For the text-containing cell, return its midpoint in (x, y) coordinate format. 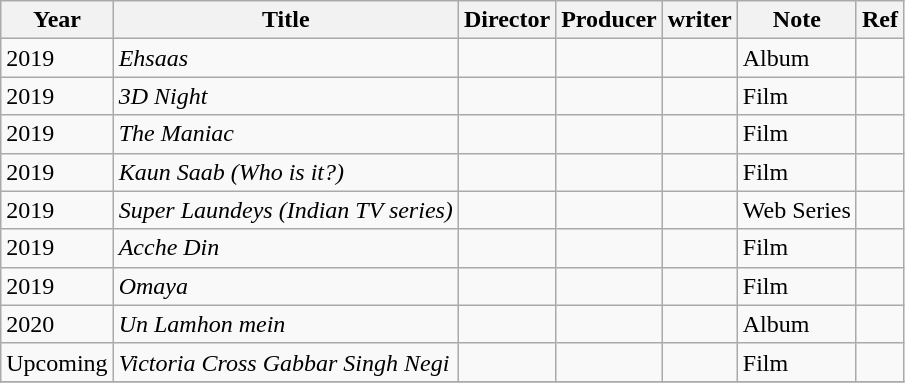
Web Series (796, 210)
The Maniac (286, 134)
Year (57, 20)
Un Lamhon mein (286, 324)
Ehsaas (286, 58)
Ref (880, 20)
2020 (57, 324)
Omaya (286, 286)
Super Laundeys (Indian TV series) (286, 210)
Acche Din (286, 248)
Kaun Saab (Who is it?) (286, 172)
Producer (610, 20)
Note (796, 20)
Victoria Cross Gabbar Singh Negi (286, 362)
3D Night (286, 96)
writer (700, 20)
Upcoming (57, 362)
Director (506, 20)
Title (286, 20)
